Extract the [x, y] coordinate from the center of the cell holding the provided text.  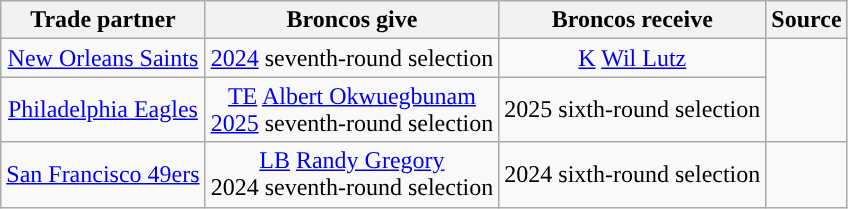
Broncos receive [632, 20]
2025 sixth-round selection [632, 110]
2024 sixth-round selection [632, 174]
Broncos give [352, 20]
Source [806, 20]
Philadelphia Eagles [103, 110]
K Wil Lutz [632, 58]
TE Albert Okwuegbunam2025 seventh-round selection [352, 110]
Trade partner [103, 20]
2024 seventh-round selection [352, 58]
LB Randy Gregory2024 seventh-round selection [352, 174]
San Francisco 49ers [103, 174]
New Orleans Saints [103, 58]
